From the cell containing the given text, extract its center point as (X, Y) coordinate. 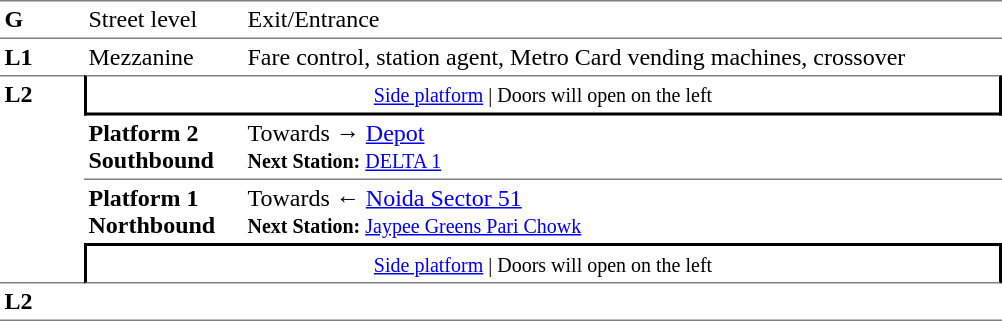
Mezzanine (164, 57)
Towards ← Noida Sector 51Next Station: Jaypee Greens Pari Chowk (622, 212)
Exit/Entrance (622, 20)
Platform 2Southbound (164, 148)
Fare control, station agent, Metro Card vending machines, crossover (622, 57)
L2 (42, 179)
Platform 1Northbound (164, 212)
L1 (42, 57)
G (42, 20)
Towards → DepotNext Station: DELTA 1 (622, 148)
Street level (164, 20)
